Extract the (X, Y) coordinate from the center of the cell holding the provided text.  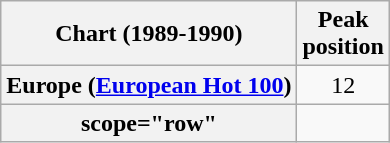
12 (343, 85)
Europe (European Hot 100) (149, 85)
scope="row" (149, 123)
Chart (1989-1990) (149, 34)
Peakposition (343, 34)
